Locate the cell with the specified text and output its (X, Y) center coordinate. 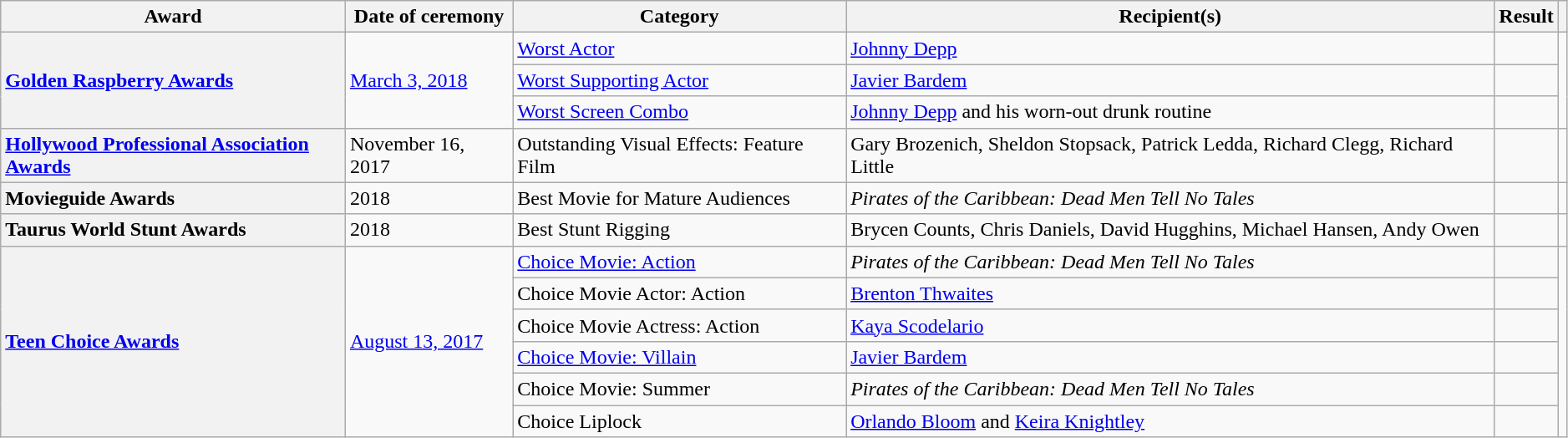
Golden Raspberry Awards (174, 80)
Outstanding Visual Effects: Feature Film (680, 155)
Kaya Scodelario (1170, 325)
Category (680, 17)
Choice Liplock (680, 420)
Choice Movie: Summer (680, 389)
Choice Movie: Action (680, 262)
Teen Choice Awards (174, 341)
Gary Brozenich, Sheldon Stopsack, Patrick Ledda, Richard Clegg, Richard Little (1170, 155)
Best Stunt Rigging (680, 230)
Johnny Depp and his worn-out drunk routine (1170, 112)
Hollywood Professional Association Awards (174, 155)
March 3, 2018 (429, 80)
Brenton Thwaites (1170, 293)
Taurus World Stunt Awards (174, 230)
Result (1526, 17)
Choice Movie Actor: Action (680, 293)
Brycen Counts, Chris Daniels, David Hugghins, Michael Hansen, Andy Owen (1170, 230)
Recipient(s) (1170, 17)
November 16, 2017 (429, 155)
Choice Movie: Villain (680, 357)
Worst Actor (680, 48)
Orlando Bloom and Keira Knightley (1170, 420)
Choice Movie Actress: Action (680, 325)
Date of ceremony (429, 17)
Best Movie for Mature Audiences (680, 198)
Johnny Depp (1170, 48)
Award (174, 17)
Movieguide Awards (174, 198)
Worst Screen Combo (680, 112)
August 13, 2017 (429, 341)
Worst Supporting Actor (680, 80)
